Scan for the cell matching the given text and deliver its (X, Y) coordinate at center. 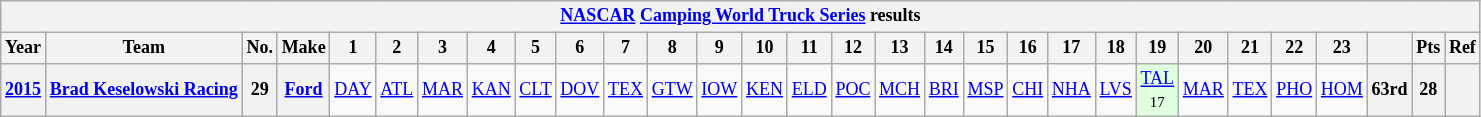
22 (1294, 48)
2015 (24, 90)
ATL (397, 90)
11 (809, 48)
Year (24, 48)
7 (626, 48)
4 (491, 48)
PHO (1294, 90)
14 (944, 48)
Team (144, 48)
CHI (1028, 90)
Make (304, 48)
CLT (536, 90)
16 (1028, 48)
KAN (491, 90)
Brad Keselowski Racing (144, 90)
MSP (986, 90)
Ford (304, 90)
GTW (672, 90)
6 (580, 48)
19 (1157, 48)
KEN (765, 90)
8 (672, 48)
No. (260, 48)
23 (1342, 48)
NASCAR Camping World Truck Series results (740, 16)
5 (536, 48)
13 (900, 48)
Ref (1463, 48)
POC (853, 90)
TAL17 (1157, 90)
3 (443, 48)
2 (397, 48)
ELD (809, 90)
LVS (1116, 90)
BRI (944, 90)
HOM (1342, 90)
63rd (1390, 90)
20 (1203, 48)
DAY (353, 90)
10 (765, 48)
18 (1116, 48)
NHA (1072, 90)
21 (1250, 48)
DOV (580, 90)
29 (260, 90)
12 (853, 48)
Pts (1428, 48)
28 (1428, 90)
9 (720, 48)
15 (986, 48)
IOW (720, 90)
1 (353, 48)
MCH (900, 90)
17 (1072, 48)
